Capture the cell that displays the provided text and extract its [x, y] central coordinate. 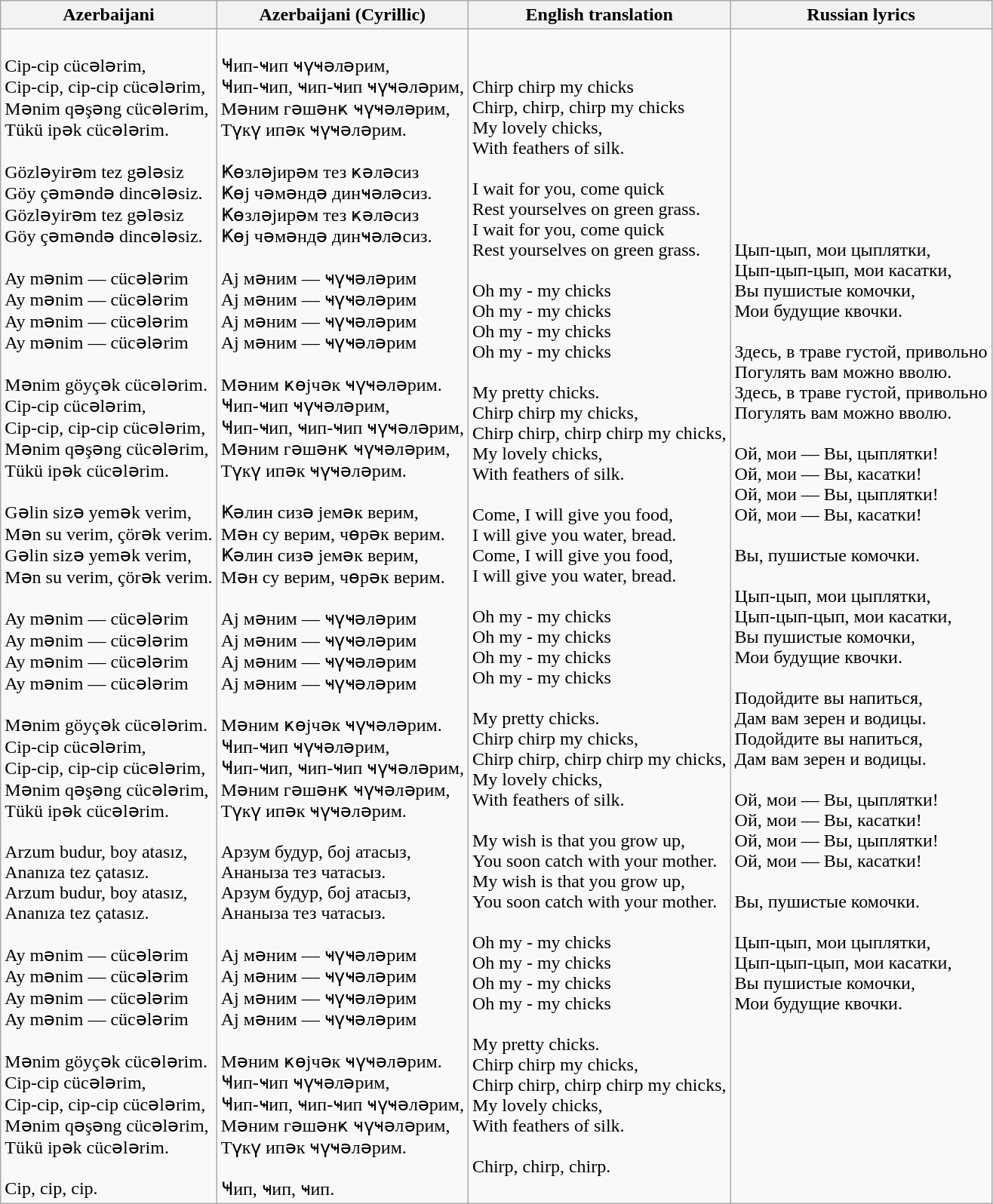
Azerbaijani [109, 15]
Russian lyrics [861, 15]
English translation [599, 15]
Azerbaijani (Cyrillic) [343, 15]
